Identify which cell holds the provided text, then report its (X, Y) central coordinate. 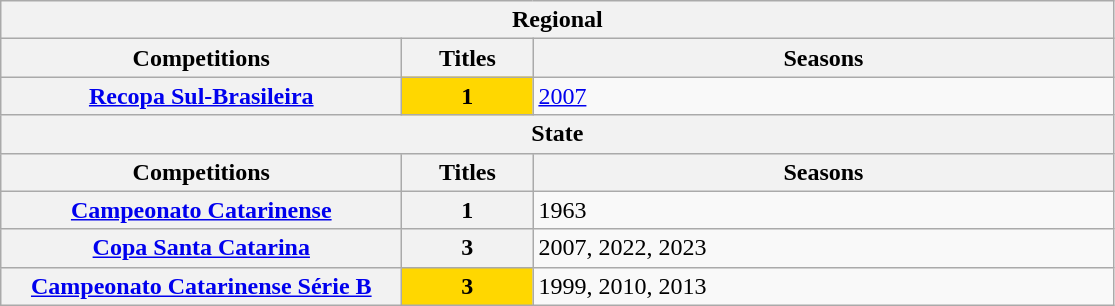
State (558, 134)
2007 (824, 96)
1999, 2010, 2013 (824, 286)
Campeonato Catarinense Série B (202, 286)
Campeonato Catarinense (202, 210)
2007, 2022, 2023 (824, 248)
Recopa Sul-Brasileira (202, 96)
1963 (824, 210)
Copa Santa Catarina (202, 248)
Regional (558, 20)
